Capture the cell that displays the provided text and extract its [x, y] central coordinate. 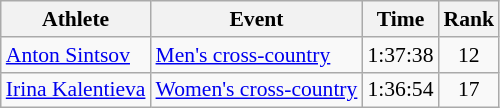
Rank [470, 19]
12 [470, 55]
1:37:38 [400, 55]
Event [257, 19]
Women's cross-country [257, 90]
Athlete [76, 19]
1:36:54 [400, 90]
17 [470, 90]
Time [400, 19]
Anton Sintsov [76, 55]
Men's cross-country [257, 55]
Irina Kalentieva [76, 90]
